Identify which cell holds the provided text, then report its [X, Y] central coordinate. 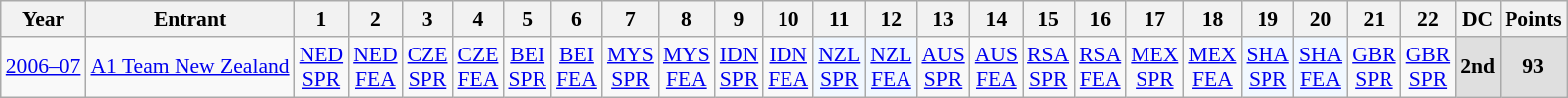
MYSFEA [686, 67]
RSAFEA [1100, 67]
SHAFEA [1321, 67]
Year [44, 19]
10 [787, 19]
BEISPR [528, 67]
16 [1100, 19]
AUSSPR [942, 67]
13 [942, 19]
21 [1375, 19]
2 [375, 19]
CZESPR [428, 67]
12 [891, 19]
IDNFEA [787, 67]
Points [1533, 19]
5 [528, 19]
NEDSPR [321, 67]
NZLSPR [839, 67]
18 [1212, 19]
Entrant [189, 19]
SHASPR [1267, 67]
15 [1048, 19]
3 [428, 19]
93 [1533, 67]
NEDFEA [375, 67]
IDNSPR [740, 67]
17 [1154, 19]
A1 Team New Zealand [189, 67]
MEXFEA [1212, 67]
22 [1428, 19]
4 [478, 19]
7 [631, 19]
2006–07 [44, 67]
19 [1267, 19]
NZLFEA [891, 67]
BEIFEA [577, 67]
2nd [1478, 67]
11 [839, 19]
MEXSPR [1154, 67]
AUSFEA [996, 67]
6 [577, 19]
MYSSPR [631, 67]
8 [686, 19]
20 [1321, 19]
9 [740, 19]
CZEFEA [478, 67]
RSASPR [1048, 67]
1 [321, 19]
DC [1478, 19]
14 [996, 19]
